Pinpoint the cell where the given text exists, returning its [X, Y] midpoint coordinate. 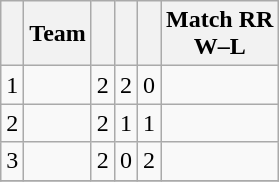
Team [58, 34]
3 [12, 161]
Match RR W–L [220, 34]
